Return [X, Y] of the center of cell containing provided text 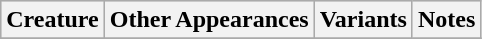
Variants [363, 20]
Notes [446, 20]
Other Appearances [209, 20]
Creature [52, 20]
